Extract the [x, y] coordinate from the center of the cell holding the provided text.  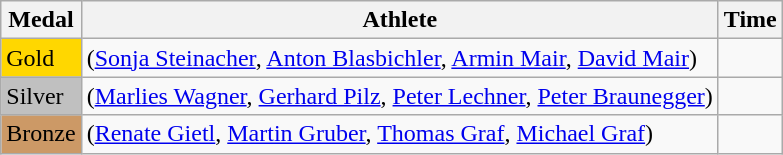
Athlete [400, 20]
Medal [41, 20]
(Sonja Steinacher, Anton Blasbichler, Armin Mair, David Mair) [400, 58]
(Marlies Wagner, Gerhard Pilz, Peter Lechner, Peter Braunegger) [400, 96]
(Renate Gietl, Martin Gruber, Thomas Graf, Michael Graf) [400, 134]
Silver [41, 96]
Bronze [41, 134]
Time [750, 20]
Gold [41, 58]
